Identify which cell holds the provided text, then report its (x, y) central coordinate. 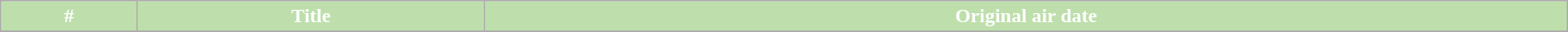
Title (311, 16)
# (69, 16)
Original air date (1025, 16)
